Locate the cell with the specified text and output its (x, y) center coordinate. 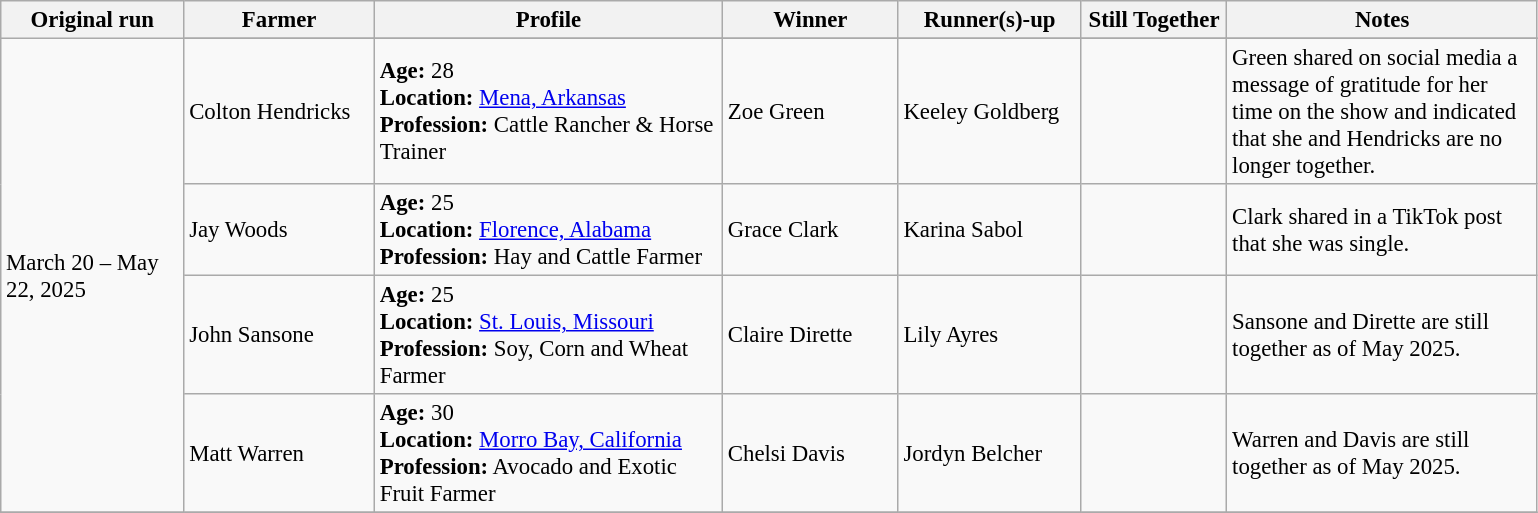
Clark shared in a TikTok post that she was single. (1382, 230)
Age: 28 Location: Mena, Arkansas Profession: Cattle Rancher & Horse Trainer (548, 112)
Notes (1382, 20)
Runner(s)-up (990, 20)
Grace Clark (811, 230)
Green shared on social media a message of gratitude for her time on the show and indicated that she and Hendricks are no longer together. (1382, 112)
Zoe Green (811, 112)
Colton Hendricks (280, 112)
John Sansone (280, 336)
Jay Woods (280, 230)
Age: 30 Location: Morro Bay, California Profession: Avocado and Exotic Fruit Farmer (548, 454)
Age: 25 Location: St. Louis, Missouri Profession: Soy, Corn and Wheat Farmer (548, 336)
Winner (811, 20)
Original run (92, 20)
Karina Sabol (990, 230)
March 20 – May 22, 2025 (92, 276)
Warren and Davis are still together as of May 2025. (1382, 454)
Lily Ayres (990, 336)
Jordyn Belcher (990, 454)
Chelsi Davis (811, 454)
Keeley Goldberg (990, 112)
Sansone and Dirette are still together as of May 2025. (1382, 336)
Farmer (280, 20)
Still Together (1154, 20)
Profile (548, 20)
Matt Warren (280, 454)
Age: 25 Location: Florence, Alabama Profession: Hay and Cattle Farmer (548, 230)
Claire Dirette (811, 336)
